Scan for the cell matching the given text and deliver its [X, Y] coordinate at center. 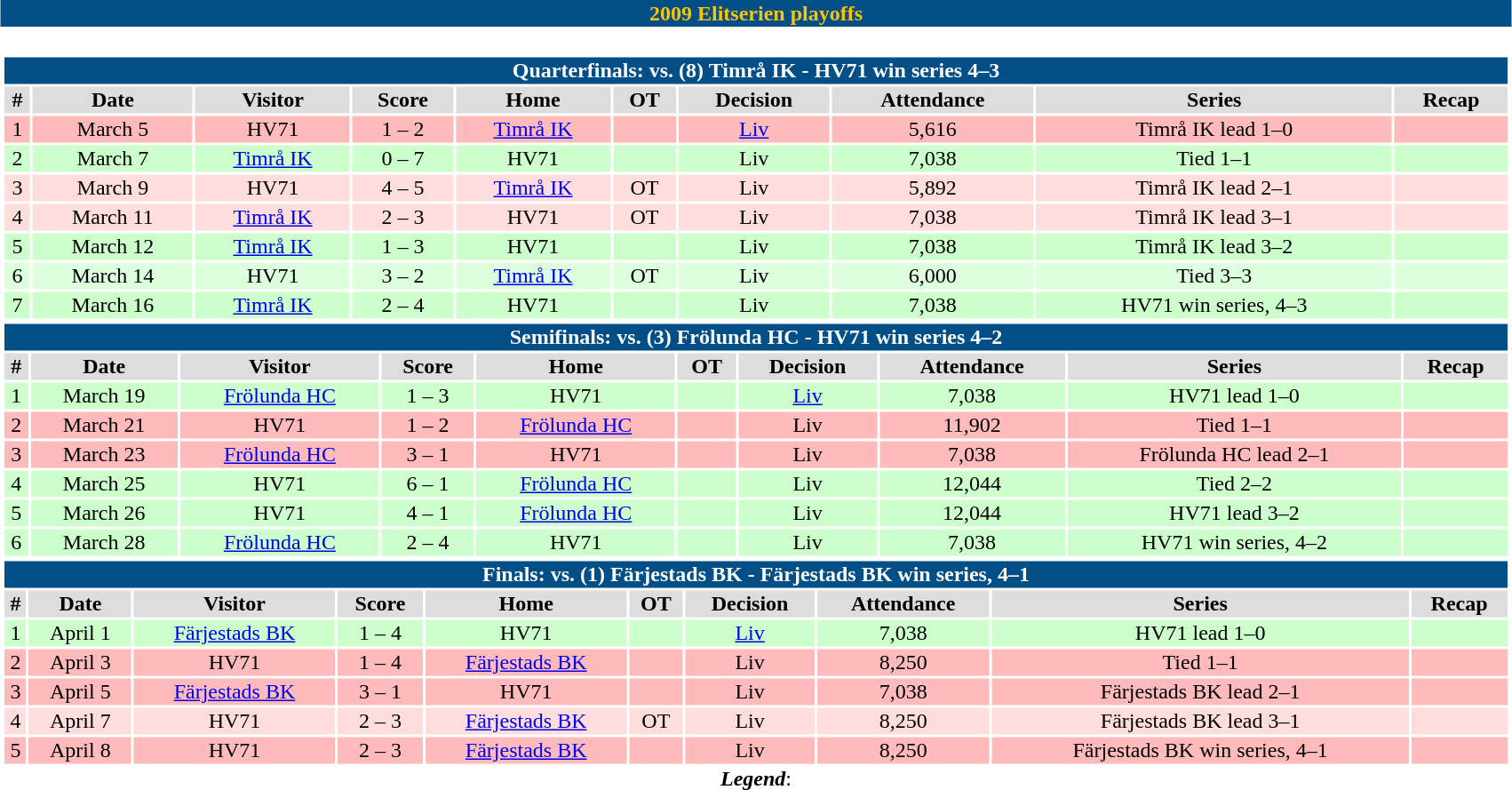
5,616 [933, 129]
Timrå IK lead 2–1 [1214, 188]
Timrå IK lead 1–0 [1214, 129]
March 11 [114, 218]
March 21 [104, 426]
March 26 [104, 513]
March 25 [104, 484]
HV71 lead 3–2 [1234, 513]
Quarterfinals: vs. (8) Timrå IK - HV71 win series 4–3 [755, 70]
March 7 [114, 159]
0 – 7 [403, 159]
Semifinals: vs. (3) Frölunda HC - HV71 win series 4–2 [755, 337]
6,000 [933, 276]
April 5 [81, 692]
March 9 [114, 188]
April 7 [81, 721]
Frölunda HC lead 2–1 [1234, 454]
Färjestads BK lead 3–1 [1201, 721]
4 – 5 [403, 188]
7 [17, 305]
April 3 [81, 662]
April 1 [81, 634]
March 12 [114, 246]
March 14 [114, 276]
Färjestads BK lead 2–1 [1201, 692]
HV71 win series, 4–3 [1214, 305]
Timrå IK lead 3–1 [1214, 218]
March 16 [114, 305]
Färjestads BK win series, 4–1 [1201, 751]
3 – 2 [403, 276]
Tied 2–2 [1234, 484]
Timrå IK lead 3–2 [1214, 246]
Tied 3–3 [1214, 276]
March 23 [104, 454]
5,892 [933, 188]
6 – 1 [428, 484]
HV71 win series, 4–2 [1234, 543]
2009 Elitserien playoffs [756, 13]
March 5 [114, 129]
4 – 1 [428, 513]
March 19 [104, 395]
11,902 [972, 426]
March 28 [104, 543]
April 8 [81, 751]
Finals: vs. (1) Färjestads BK - Färjestads BK win series, 4–1 [755, 575]
